Search for the cell housing the specified text and yield its [X, Y] center coordinate. 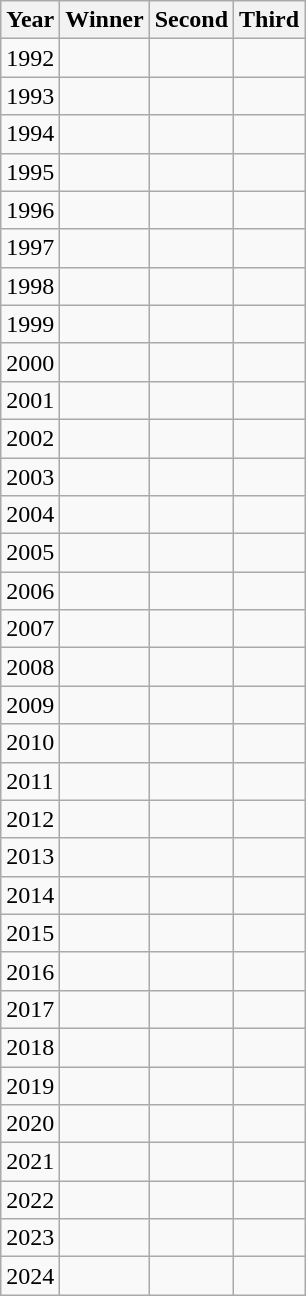
1996 [30, 210]
Second [191, 20]
1997 [30, 248]
Third [270, 20]
Year [30, 20]
1998 [30, 286]
2014 [30, 895]
2023 [30, 1238]
2006 [30, 591]
1995 [30, 172]
2005 [30, 553]
2020 [30, 1124]
1992 [30, 58]
2012 [30, 819]
2015 [30, 933]
2000 [30, 362]
2016 [30, 971]
2010 [30, 743]
2019 [30, 1085]
1993 [30, 96]
2007 [30, 629]
2004 [30, 515]
Winner [104, 20]
2009 [30, 705]
2013 [30, 857]
1994 [30, 134]
2008 [30, 667]
2011 [30, 781]
1999 [30, 324]
2024 [30, 1276]
2018 [30, 1047]
2022 [30, 1200]
2003 [30, 477]
2021 [30, 1162]
2017 [30, 1009]
2001 [30, 400]
2002 [30, 438]
